Scan for the cell matching the given text and deliver its (x, y) coordinate at center. 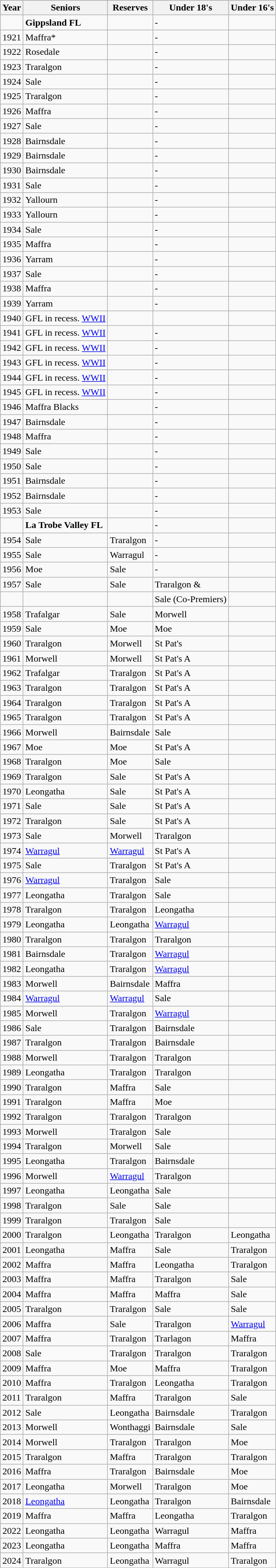
2007 (12, 1338)
1955 (12, 555)
1923 (12, 67)
1976 (12, 880)
1994 (12, 1146)
1939 (12, 303)
Maffra* (66, 37)
1989 (12, 1072)
2003 (12, 1279)
1965 (12, 718)
1941 (12, 333)
1925 (12, 96)
Rosedale (66, 52)
1980 (12, 939)
1926 (12, 111)
1969 (12, 777)
1948 (12, 437)
1964 (12, 703)
1951 (12, 481)
Gippsland FL (66, 23)
2000 (12, 1235)
1954 (12, 540)
1937 (12, 274)
1935 (12, 244)
1947 (12, 422)
1979 (12, 925)
1963 (12, 688)
1985 (12, 1013)
2011 (12, 1398)
1936 (12, 259)
1940 (12, 318)
2014 (12, 1442)
Wonthaggi (130, 1427)
1975 (12, 865)
1929 (12, 155)
2002 (12, 1265)
2016 (12, 1472)
2012 (12, 1413)
1973 (12, 836)
1959 (12, 629)
2004 (12, 1294)
1970 (12, 791)
2023 (12, 1545)
1998 (12, 1206)
1995 (12, 1161)
2013 (12, 1427)
1983 (12, 984)
2010 (12, 1383)
1967 (12, 747)
1977 (12, 895)
1930 (12, 170)
1993 (12, 1132)
1978 (12, 910)
2005 (12, 1309)
1945 (12, 392)
1966 (12, 732)
2024 (12, 1560)
1921 (12, 37)
1953 (12, 510)
1971 (12, 806)
1927 (12, 126)
1942 (12, 348)
1958 (12, 614)
1952 (12, 496)
1928 (12, 141)
1987 (12, 1043)
1982 (12, 969)
1988 (12, 1058)
1950 (12, 466)
1961 (12, 659)
1922 (12, 52)
1933 (12, 215)
1960 (12, 643)
1924 (12, 82)
1968 (12, 762)
La Trobe Valley FL (66, 525)
1990 (12, 1087)
1984 (12, 998)
Reserves (130, 8)
1999 (12, 1220)
1997 (12, 1191)
1934 (12, 230)
Under 16's (252, 8)
2018 (12, 1501)
1962 (12, 673)
Sale (Co-Premiers) (191, 599)
Trarlagon (191, 1338)
2006 (12, 1324)
1974 (12, 850)
1946 (12, 407)
Maffra Blacks (66, 407)
1981 (12, 954)
2001 (12, 1250)
Year (12, 8)
1943 (12, 362)
1932 (12, 200)
1949 (12, 451)
1986 (12, 1028)
St Pat's (191, 643)
1957 (12, 584)
2008 (12, 1353)
2015 (12, 1457)
1972 (12, 821)
2017 (12, 1486)
Under 18's (191, 8)
1992 (12, 1117)
1991 (12, 1102)
1938 (12, 289)
2009 (12, 1368)
1956 (12, 570)
Traralgon & (191, 584)
Seniors (66, 8)
2022 (12, 1531)
1944 (12, 377)
1931 (12, 185)
1996 (12, 1176)
2019 (12, 1516)
